Detect which cell encompasses the target text, then output its (x, y) center coordinate. 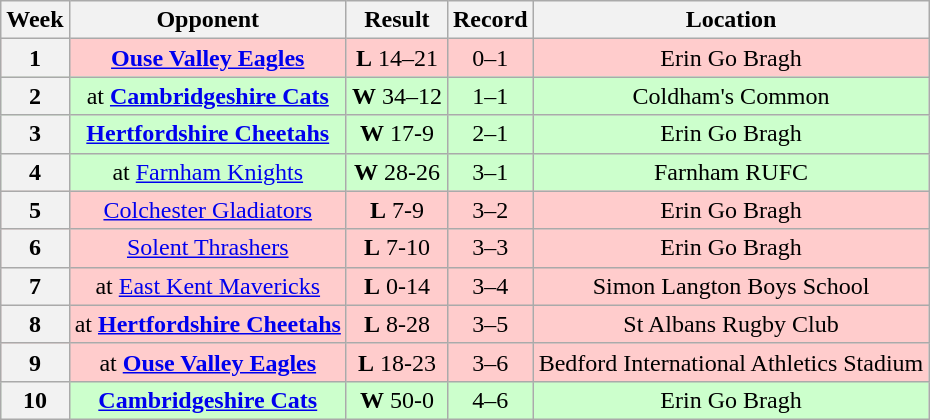
Record (490, 20)
at East Kent Mavericks (208, 286)
4 (35, 172)
at Hertfordshire Cheetahs (208, 324)
L 18-23 (396, 362)
Ouse Valley Eagles (208, 58)
W 28-26 (396, 172)
2–1 (490, 134)
Solent Thrashers (208, 248)
St Albans Rugby Club (731, 324)
L 8-28 (396, 324)
Week (35, 20)
3–1 (490, 172)
L 7-10 (396, 248)
3–4 (490, 286)
Hertfordshire Cheetahs (208, 134)
3–6 (490, 362)
Farnham RUFC (731, 172)
2 (35, 96)
Cambridgeshire Cats (208, 400)
3 (35, 134)
3–3 (490, 248)
W 50-0 (396, 400)
L 7-9 (396, 210)
10 (35, 400)
Simon Langton Boys School (731, 286)
9 (35, 362)
Coldham's Common (731, 96)
Result (396, 20)
7 (35, 286)
6 (35, 248)
1–1 (490, 96)
3–5 (490, 324)
Bedford International Athletics Stadium (731, 362)
5 (35, 210)
Colchester Gladiators (208, 210)
W 34–12 (396, 96)
1 (35, 58)
L 14–21 (396, 58)
4–6 (490, 400)
W 17-9 (396, 134)
Location (731, 20)
Opponent (208, 20)
at Cambridgeshire Cats (208, 96)
at Ouse Valley Eagles (208, 362)
L 0-14 (396, 286)
at Farnham Knights (208, 172)
3–2 (490, 210)
0–1 (490, 58)
8 (35, 324)
